Determine the [X, Y] coordinate at the center of the cell enclosing the given text.  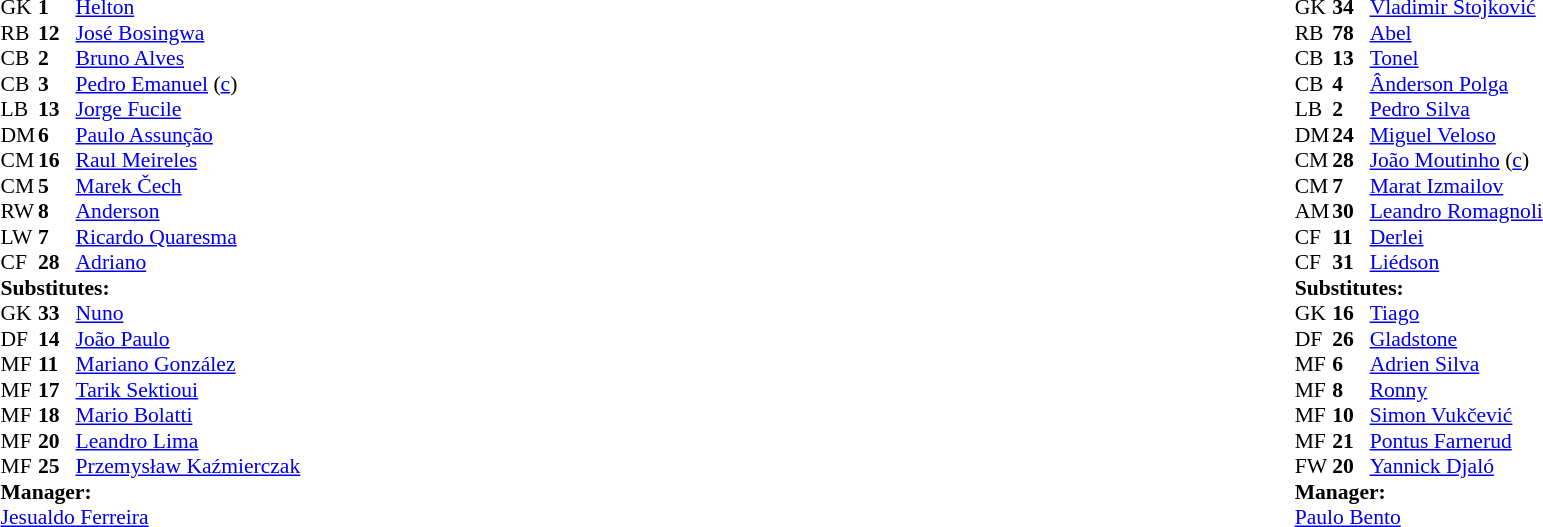
Miguel Veloso [1456, 135]
Tiago [1456, 313]
João Moutinho (c) [1456, 161]
LW [19, 237]
Tarik Sektioui [188, 390]
Leandro Lima [188, 441]
Marek Čech [188, 186]
Marat Izmailov [1456, 186]
Raul Meireles [188, 161]
30 [1351, 211]
Simon Vukčević [1456, 415]
João Paulo [188, 339]
3 [57, 84]
Jorge Fucile [188, 109]
Przemysław Kaźmierczak [188, 467]
10 [1351, 415]
Bruno Alves [188, 59]
RW [19, 211]
Ronny [1456, 390]
78 [1351, 33]
Derlei [1456, 237]
Abel [1456, 33]
21 [1351, 441]
Paulo Assunção [188, 135]
Adrien Silva [1456, 365]
14 [57, 339]
Gladstone [1456, 339]
Pedro Silva [1456, 109]
25 [57, 467]
Ricardo Quaresma [188, 237]
17 [57, 390]
24 [1351, 135]
Pontus Farnerud [1456, 441]
Leandro Romagnoli [1456, 211]
31 [1351, 263]
FW [1314, 467]
5 [57, 186]
26 [1351, 339]
Mariano González [188, 365]
Anderson [188, 211]
4 [1351, 84]
Adriano [188, 263]
18 [57, 415]
33 [57, 313]
José Bosingwa [188, 33]
Mario Bolatti [188, 415]
Tonel [1456, 59]
Liédson [1456, 263]
Ânderson Polga [1456, 84]
Pedro Emanuel (c) [188, 84]
Yannick Djaló [1456, 467]
AM [1314, 211]
Nuno [188, 313]
12 [57, 33]
